From the cell containing the given text, extract its center point as (X, Y) coordinate. 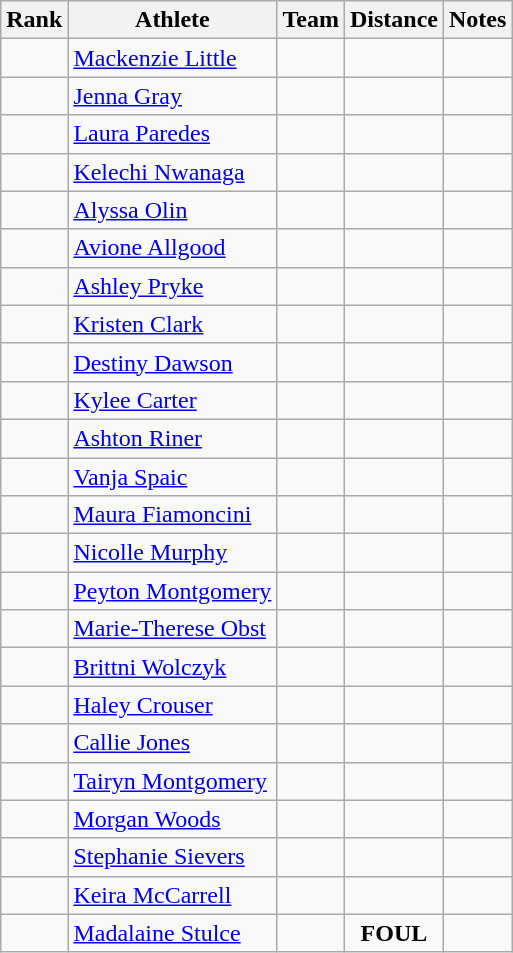
Brittni Wolczyk (172, 667)
Team (311, 20)
Peyton Montgomery (172, 591)
FOUL (394, 933)
Ashley Pryke (172, 286)
Rank (34, 20)
Haley Crouser (172, 705)
Stephanie Sievers (172, 857)
Nicolle Murphy (172, 553)
Destiny Dawson (172, 362)
Kylee Carter (172, 400)
Notes (477, 20)
Kristen Clark (172, 324)
Distance (394, 20)
Morgan Woods (172, 819)
Kelechi Nwanaga (172, 172)
Athlete (172, 20)
Laura Paredes (172, 134)
Alyssa Olin (172, 210)
Ashton Riner (172, 438)
Callie Jones (172, 743)
Avione Allgood (172, 248)
Marie-Therese Obst (172, 629)
Madalaine Stulce (172, 933)
Keira McCarrell (172, 895)
Maura Fiamoncini (172, 515)
Jenna Gray (172, 96)
Tairyn Montgomery (172, 781)
Mackenzie Little (172, 58)
Vanja Spaic (172, 477)
